Return [X, Y] of the center of cell containing provided text 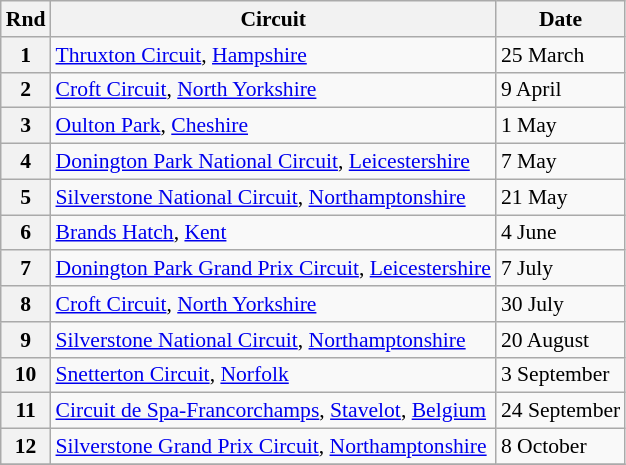
Donington Park National Circuit, Leicestershire [272, 162]
Circuit de Spa-Francorchamps, Stavelot, Belgium [272, 411]
9 April [560, 90]
7 [26, 269]
24 September [560, 411]
8 [26, 304]
Snetterton Circuit, Norfolk [272, 375]
7 July [560, 269]
Date [560, 19]
Circuit [272, 19]
1 May [560, 126]
4 [26, 162]
10 [26, 375]
11 [26, 411]
Donington Park Grand Prix Circuit, Leicestershire [272, 269]
20 August [560, 340]
30 July [560, 304]
25 March [560, 55]
4 June [560, 233]
21 May [560, 197]
6 [26, 233]
9 [26, 340]
Thruxton Circuit, Hampshire [272, 55]
7 May [560, 162]
Brands Hatch, Kent [272, 233]
Oulton Park, Cheshire [272, 126]
8 October [560, 447]
Silverstone Grand Prix Circuit, Northamptonshire [272, 447]
3 [26, 126]
2 [26, 90]
3 September [560, 375]
5 [26, 197]
1 [26, 55]
Rnd [26, 19]
12 [26, 447]
